Detect which cell encompasses the target text, then output its (X, Y) center coordinate. 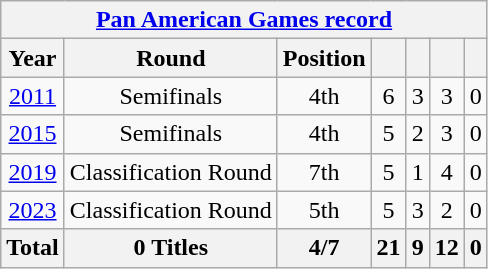
2011 (33, 96)
Round (170, 58)
2015 (33, 134)
6 (388, 96)
Position (324, 58)
Total (33, 248)
21 (388, 248)
4/7 (324, 248)
9 (418, 248)
2023 (33, 210)
2019 (33, 172)
Pan American Games record (244, 20)
0 Titles (170, 248)
7th (324, 172)
1 (418, 172)
5th (324, 210)
12 (446, 248)
Year (33, 58)
4 (446, 172)
